Scan for the cell matching the given text and deliver its (x, y) coordinate at center. 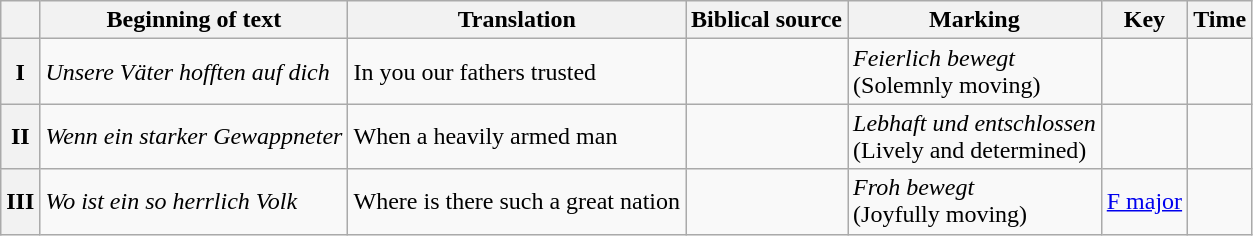
Beginning of text (194, 20)
Wenn ein starker Gewappneter (194, 136)
Time (1220, 20)
Biblical source (767, 20)
Key (1144, 20)
Wo ist ein so herrlich Volk (194, 202)
II (20, 136)
Unsere Väter hofften auf dich (194, 72)
Marking (975, 20)
F major (1144, 202)
Translation (517, 20)
Feierlich bewegt(Solemnly moving) (975, 72)
III (20, 202)
I (20, 72)
When a heavily armed man (517, 136)
Froh bewegt(Joyfully moving) (975, 202)
In you our fathers trusted (517, 72)
Where is there such a great nation (517, 202)
Lebhaft und entschlossen(Lively and determined) (975, 136)
